Find where the given text appears and provide that cell's center as (X, Y) coordinate. 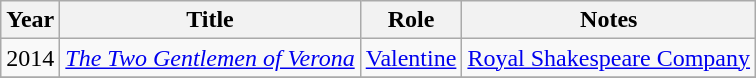
Notes (609, 20)
The Two Gentlemen of Verona (210, 58)
Year (30, 20)
Role (411, 20)
2014 (30, 58)
Royal Shakespeare Company (609, 58)
Valentine (411, 58)
Title (210, 20)
